Search for the cell housing the specified text and yield its [x, y] center coordinate. 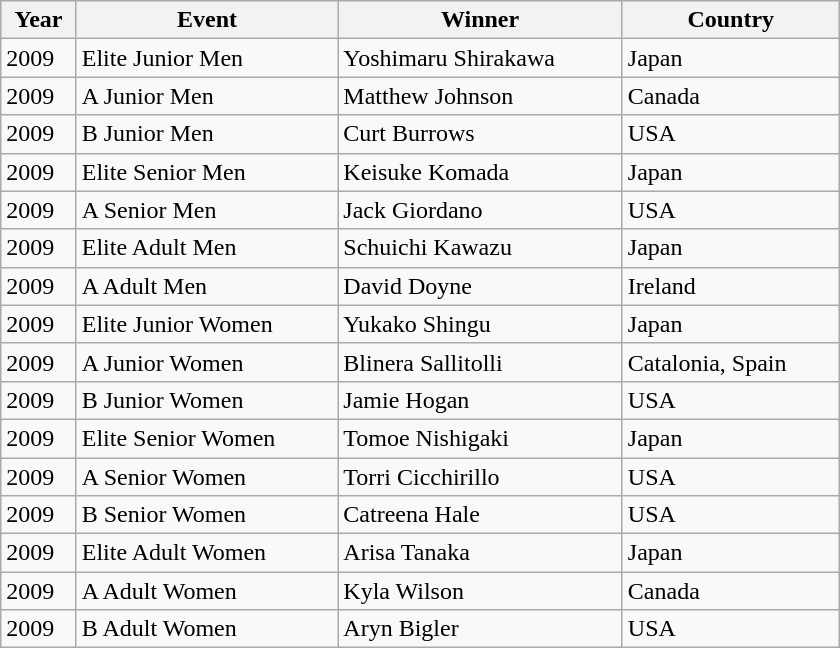
A Adult Men [207, 286]
Curt Burrows [480, 134]
Torri Cicchirillo [480, 477]
Jamie Hogan [480, 400]
Aryn Bigler [480, 629]
Schuichi Kawazu [480, 248]
B Adult Women [207, 629]
Elite Senior Men [207, 172]
Elite Adult Men [207, 248]
Catreena Hale [480, 515]
Elite Adult Women [207, 553]
Yukako Shingu [480, 324]
Elite Junior Men [207, 58]
Kyla Wilson [480, 591]
A Senior Women [207, 477]
Yoshimaru Shirakawa [480, 58]
A Adult Women [207, 591]
A Junior Women [207, 362]
Year [38, 20]
A Junior Men [207, 96]
Jack Giordano [480, 210]
Elite Senior Women [207, 438]
B Junior Men [207, 134]
Ireland [730, 286]
Winner [480, 20]
Matthew Johnson [480, 96]
A Senior Men [207, 210]
David Doyne [480, 286]
Tomoe Nishigaki [480, 438]
Keisuke Komada [480, 172]
Country [730, 20]
Arisa Tanaka [480, 553]
Elite Junior Women [207, 324]
Blinera Sallitolli [480, 362]
B Junior Women [207, 400]
Event [207, 20]
Catalonia, Spain [730, 362]
B Senior Women [207, 515]
